Output the (x, y) coordinate of the center of the cell containing the given text.  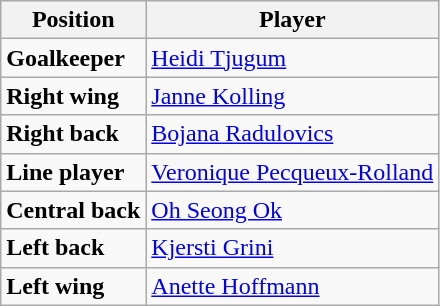
Heidi Tjugum (292, 58)
Goalkeeper (74, 58)
Player (292, 20)
Veronique Pecqueux-Rolland (292, 172)
Kjersti Grini (292, 248)
Right wing (74, 96)
Line player (74, 172)
Anette Hoffmann (292, 286)
Janne Kolling (292, 96)
Left wing (74, 286)
Central back (74, 210)
Position (74, 20)
Left back (74, 248)
Bojana Radulovics (292, 134)
Oh Seong Ok (292, 210)
Right back (74, 134)
